Pinpoint the cell where the given text exists, returning its [x, y] midpoint coordinate. 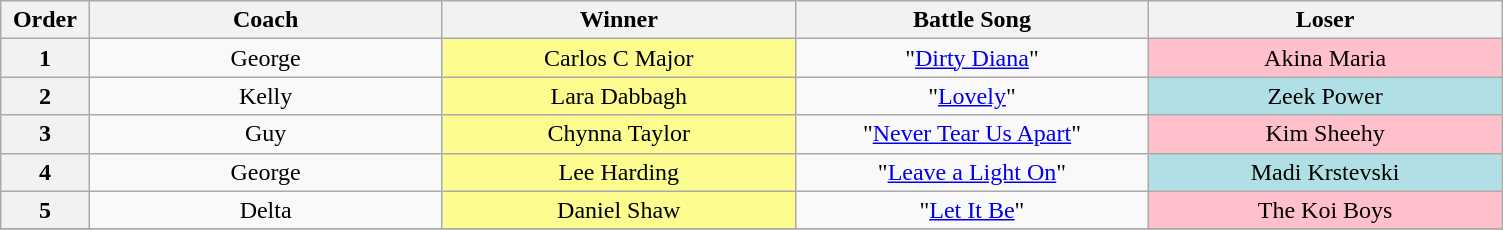
Loser [1326, 20]
4 [45, 172]
2 [45, 96]
Madi Krstevski [1326, 172]
"Dirty Diana" [972, 58]
Order [45, 20]
Zeek Power [1326, 96]
"Let It Be" [972, 210]
Winner [618, 20]
Lee Harding [618, 172]
Akina Maria [1326, 58]
1 [45, 58]
The Koi Boys [1326, 210]
Coach [266, 20]
5 [45, 210]
Carlos C Major [618, 58]
Chynna Taylor [618, 134]
"Leave a Light On" [972, 172]
Lara Dabbagh [618, 96]
Battle Song [972, 20]
Guy [266, 134]
Daniel Shaw [618, 210]
"Never Tear Us Apart" [972, 134]
3 [45, 134]
Delta [266, 210]
"Lovely" [972, 96]
Kim Sheehy [1326, 134]
Kelly [266, 96]
